Determine the (X, Y) coordinate at the center of the cell enclosing the given text.  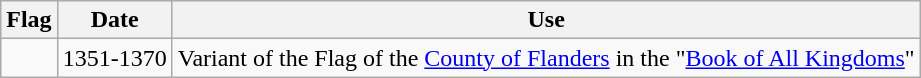
1351-1370 (114, 58)
Flag (29, 20)
Variant of the Flag of the County of Flanders in the "Book of All Kingdoms" (546, 58)
Use (546, 20)
Date (114, 20)
